Detect which cell encompasses the target text, then output its [x, y] center coordinate. 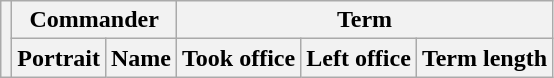
Name [140, 58]
Commander [94, 20]
Term length [484, 58]
Took office [239, 58]
Term [365, 20]
Portrait [59, 58]
Left office [359, 58]
